Extract the (x, y) coordinate from the center of the cell holding the provided text.  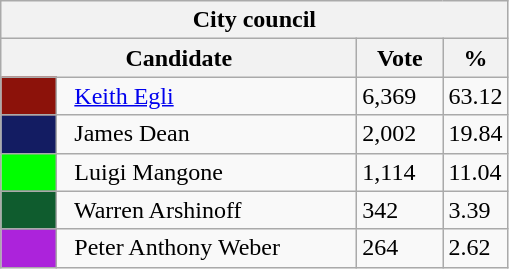
% (476, 58)
1,114 (400, 172)
11.04 (476, 172)
Keith Egli (207, 96)
63.12 (476, 96)
Luigi Mangone (207, 172)
2.62 (476, 248)
342 (400, 210)
Warren Arshinoff (207, 210)
2,002 (400, 134)
Peter Anthony Weber (207, 248)
19.84 (476, 134)
6,369 (400, 96)
264 (400, 248)
City council (254, 20)
Candidate (179, 58)
3.39 (476, 210)
James Dean (207, 134)
Vote (400, 58)
